Capture the cell that displays the provided text and extract its [x, y] central coordinate. 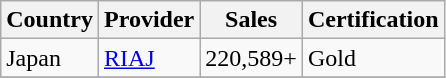
Provider [148, 20]
Japan [50, 58]
Country [50, 20]
220,589+ [252, 58]
Gold [373, 58]
Certification [373, 20]
RIAJ [148, 58]
Sales [252, 20]
